Extract the (x, y) coordinate from the center of the cell holding the provided text.  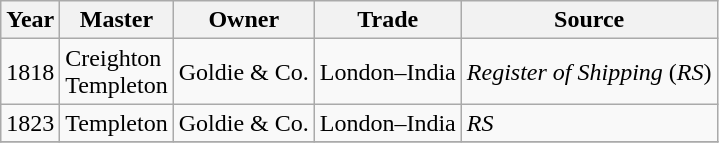
Trade (388, 20)
Source (589, 20)
Templeton (116, 123)
Owner (244, 20)
1818 (30, 72)
Year (30, 20)
Master (116, 20)
CreightonTempleton (116, 72)
1823 (30, 123)
RS (589, 123)
Register of Shipping (RS) (589, 72)
